Locate the cell with the specified text and output its (X, Y) center coordinate. 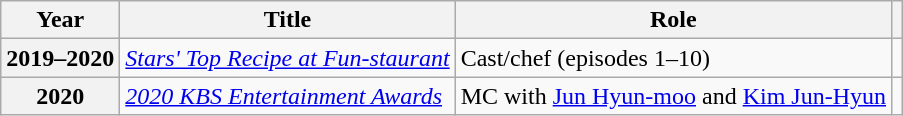
Role (673, 20)
2019–2020 (60, 58)
Year (60, 20)
2020 KBS Entertainment Awards (288, 96)
Stars' Top Recipe at Fun-staurant (288, 58)
Cast/chef (episodes 1–10) (673, 58)
MC with Jun Hyun-moo and Kim Jun-Hyun (673, 96)
Title (288, 20)
2020 (60, 96)
